Capture the cell that displays the provided text and extract its (x, y) central coordinate. 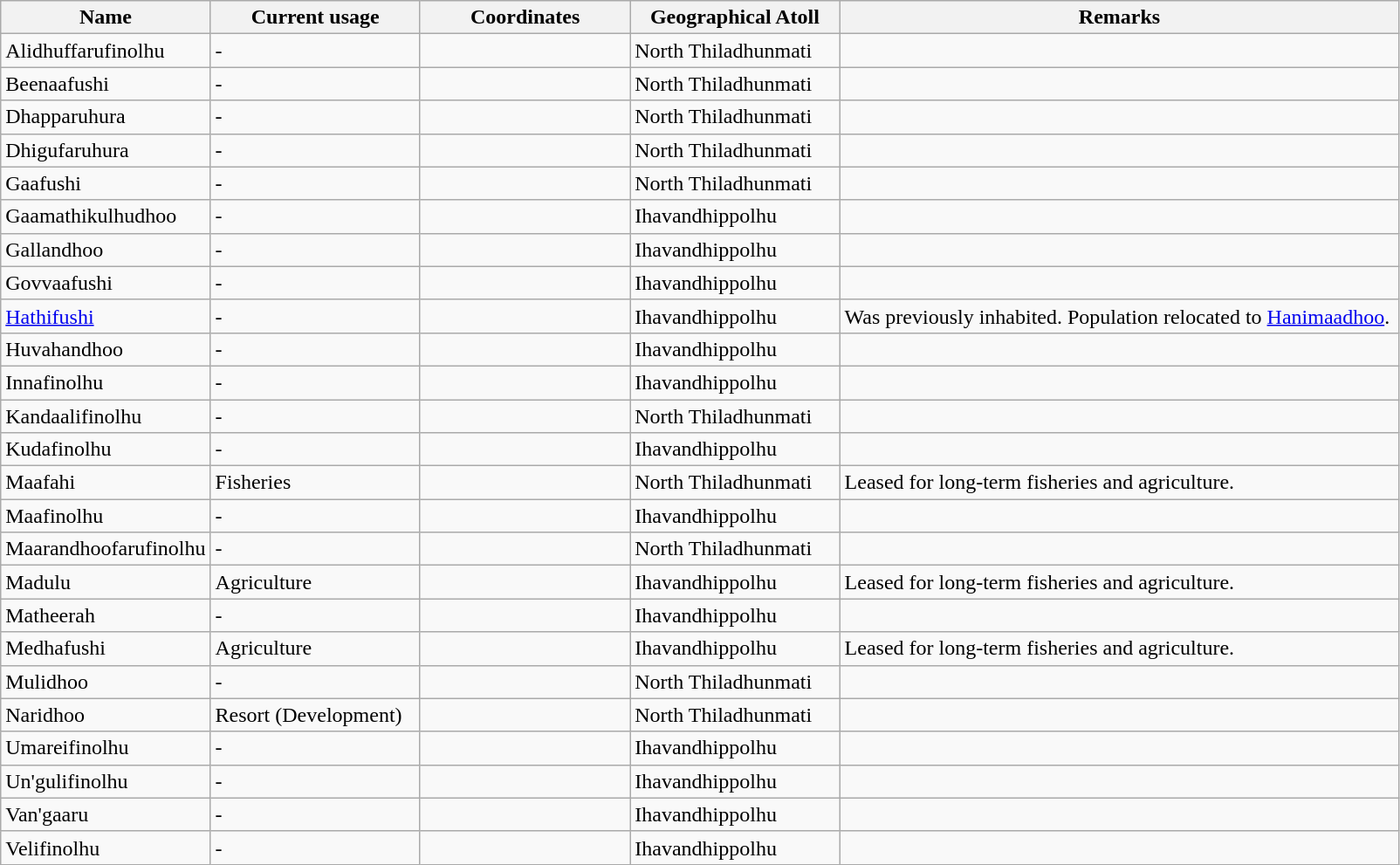
Remarks (1119, 17)
Velifinolhu (106, 848)
Madulu (106, 582)
Current usage (315, 17)
Gaamathikulhudhoo (106, 216)
Beenaafushi (106, 84)
Umareifinolhu (106, 748)
Dhigufaruhura (106, 150)
Gaafushi (106, 183)
Dhapparuhura (106, 117)
Coordinates (525, 17)
Matheerah (106, 615)
Van'gaaru (106, 814)
Innafinolhu (106, 382)
Un'gulifinolhu (106, 781)
Geographical Atoll (735, 17)
Name (106, 17)
Hathifushi (106, 316)
Naridhoo (106, 715)
Kudafinolhu (106, 450)
Gallandhoo (106, 250)
Maarandhoofarufinolhu (106, 549)
Kandaalifinolhu (106, 416)
Resort (Development) (315, 715)
Was previously inhabited. Population relocated to Hanimaadhoo. (1119, 316)
Maafahi (106, 483)
Fisheries (315, 483)
Maafinolhu (106, 516)
Govvaafushi (106, 283)
Huvahandhoo (106, 349)
Medhafushi (106, 649)
Mulidhoo (106, 682)
Alidhuffarufinolhu (106, 51)
